Pinpoint the cell where the given text exists, returning its (X, Y) midpoint coordinate. 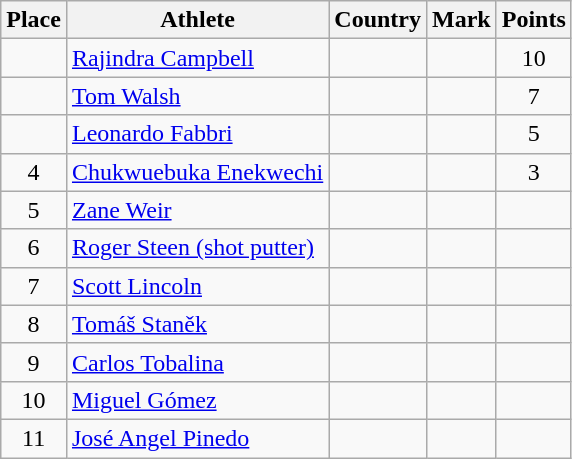
Miguel Gómez (197, 400)
José Angel Pinedo (197, 438)
Zane Weir (197, 210)
6 (34, 248)
Carlos Tobalina (197, 362)
Points (534, 20)
Tomáš Staněk (197, 324)
8 (34, 324)
Scott Lincoln (197, 286)
Country (378, 20)
Roger Steen (shot putter) (197, 248)
3 (534, 172)
Chukwuebuka Enekwechi (197, 172)
Leonardo Fabbri (197, 134)
Rajindra Campbell (197, 58)
Tom Walsh (197, 96)
11 (34, 438)
Athlete (197, 20)
4 (34, 172)
9 (34, 362)
Mark (462, 20)
Place (34, 20)
